Provide the [X, Y] coordinate of the cell's center where the given text is located.  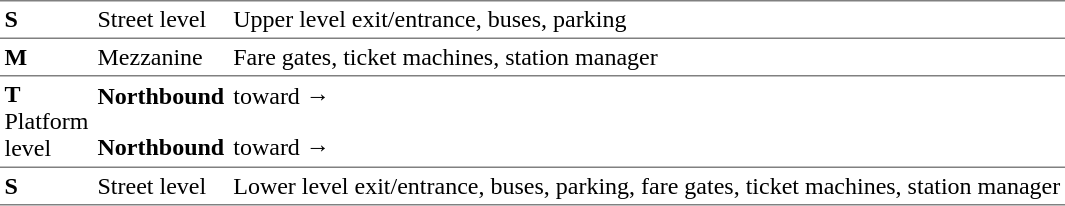
TPlatform level [46, 122]
Lower level exit/entrance, buses, parking, fare gates, ticket machines, station manager [647, 187]
Fare gates, ticket machines, station manager [647, 57]
Mezzanine [161, 57]
Upper level exit/entrance, buses, parking [647, 19]
M [46, 57]
